Pinpoint the cell where the given text exists, returning its (x, y) midpoint coordinate. 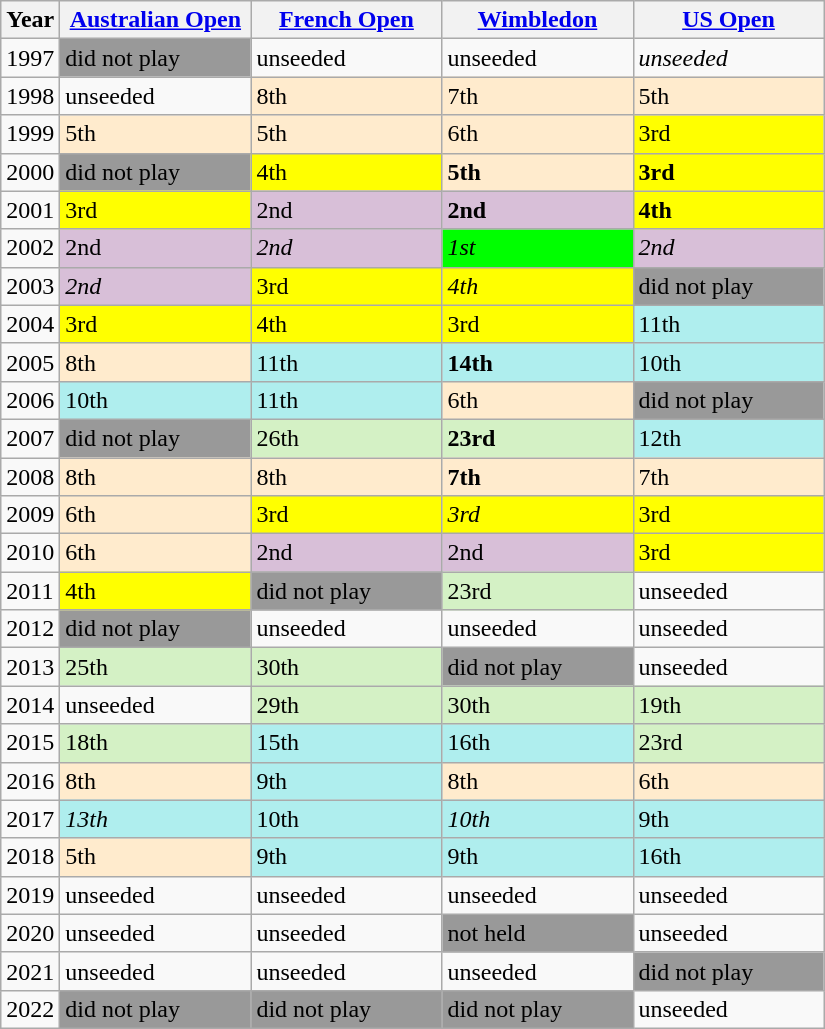
2014 (30, 705)
2020 (30, 933)
2009 (30, 515)
13th (156, 819)
US Open (728, 20)
2004 (30, 324)
2013 (30, 667)
1999 (30, 134)
2000 (30, 172)
not held (538, 933)
2012 (30, 629)
2018 (30, 857)
2010 (30, 553)
14th (538, 362)
29th (346, 705)
2016 (30, 781)
2022 (30, 1009)
15th (346, 743)
26th (346, 438)
12th (728, 438)
1997 (30, 58)
2006 (30, 400)
2019 (30, 895)
2015 (30, 743)
25th (156, 667)
French Open (346, 20)
1st (538, 248)
Wimbledon (538, 20)
18th (156, 743)
19th (728, 705)
1998 (30, 96)
2002 (30, 248)
2017 (30, 819)
2011 (30, 591)
2001 (30, 210)
2003 (30, 286)
2021 (30, 971)
2008 (30, 477)
2007 (30, 438)
Australian Open (156, 20)
2005 (30, 362)
Year (30, 20)
